Determine the [X, Y] coordinate at the center of the cell enclosing the given text.  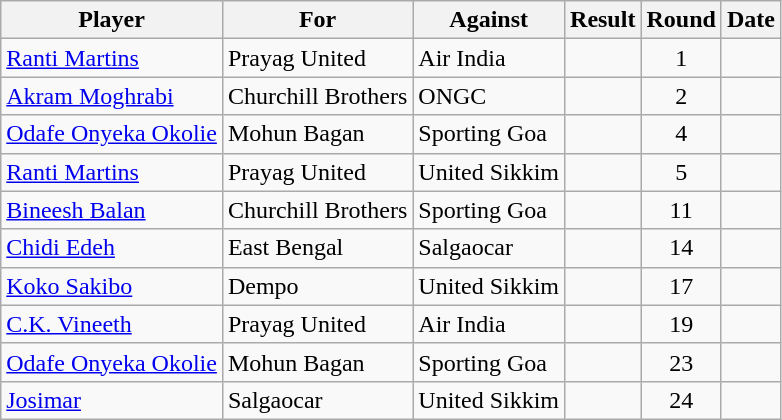
For [317, 20]
Date [750, 20]
ONGC [489, 96]
Chidi Edeh [112, 248]
Against [489, 20]
5 [681, 172]
19 [681, 324]
Akram Moghrabi [112, 96]
17 [681, 286]
C.K. Vineeth [112, 324]
Player [112, 20]
2 [681, 96]
1 [681, 58]
24 [681, 400]
Koko Sakibo [112, 286]
East Bengal [317, 248]
Josimar [112, 400]
Dempo [317, 286]
Round [681, 20]
14 [681, 248]
23 [681, 362]
Bineesh Balan [112, 210]
11 [681, 210]
Result [603, 20]
4 [681, 134]
